Return [x, y] of the center of cell containing provided text 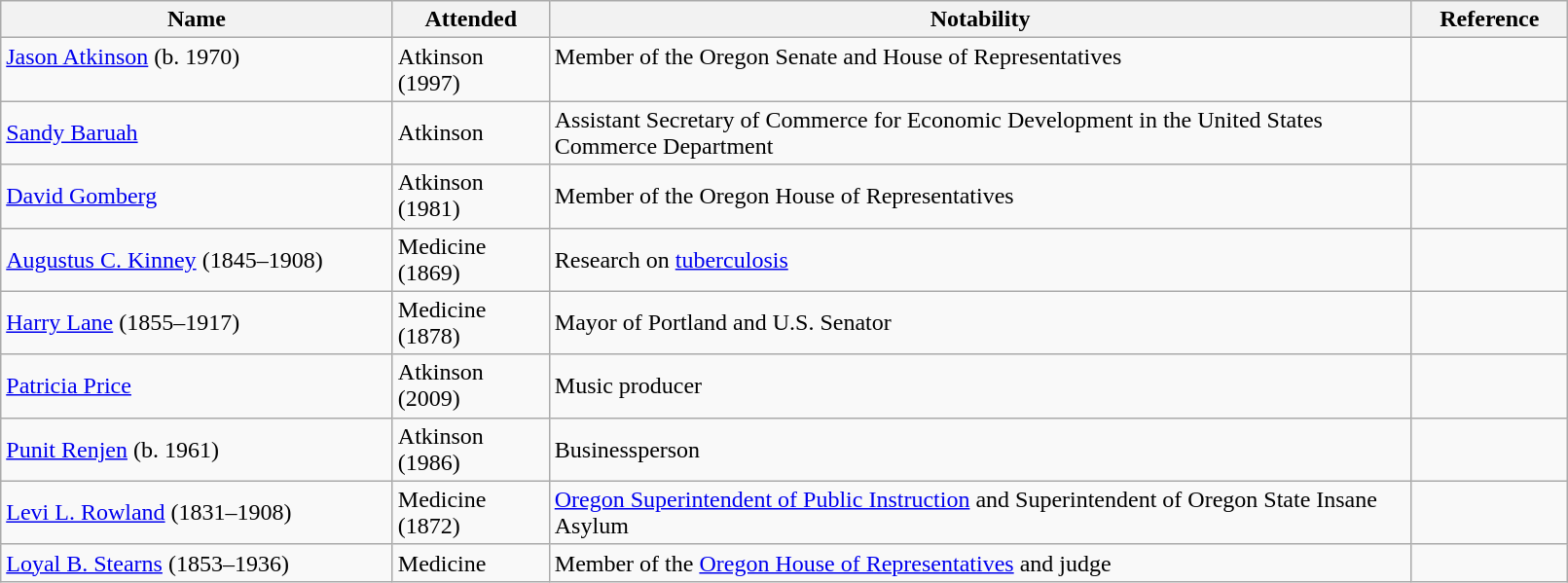
Medicine [471, 563]
Levi L. Rowland (1831–1908) [197, 512]
Attended [471, 19]
Harry Lane (1855–1917) [197, 323]
Punit Renjen (b. 1961) [197, 450]
Name [197, 19]
Businessperson [980, 450]
Assistant Secretary of Commerce for Economic Development in the United States Commerce Department [980, 132]
Jason Atkinson (b. 1970) [197, 70]
Sandy Baruah [197, 132]
Music producer [980, 385]
Member of the Oregon House of Representatives and judge [980, 563]
David Gomberg [197, 197]
Medicine (1878) [471, 323]
Research on tuberculosis [980, 259]
Member of the Oregon House of Representatives [980, 197]
Reference [1489, 19]
Atkinson (2009) [471, 385]
Atkinson (1981) [471, 197]
Notability [980, 19]
Loyal B. Stearns (1853–1936) [197, 563]
Atkinson [471, 132]
Mayor of Portland and U.S. Senator [980, 323]
Augustus C. Kinney (1845–1908) [197, 259]
Patricia Price [197, 385]
Member of the Oregon Senate and House of Representatives [980, 70]
Medicine (1872) [471, 512]
Atkinson (1986) [471, 450]
Oregon Superintendent of Public Instruction and Superintendent of Oregon State Insane Asylum [980, 512]
Atkinson (1997) [471, 70]
Medicine (1869) [471, 259]
